Return the (X, Y) coordinate for the center point of the cell that contains the specified text.  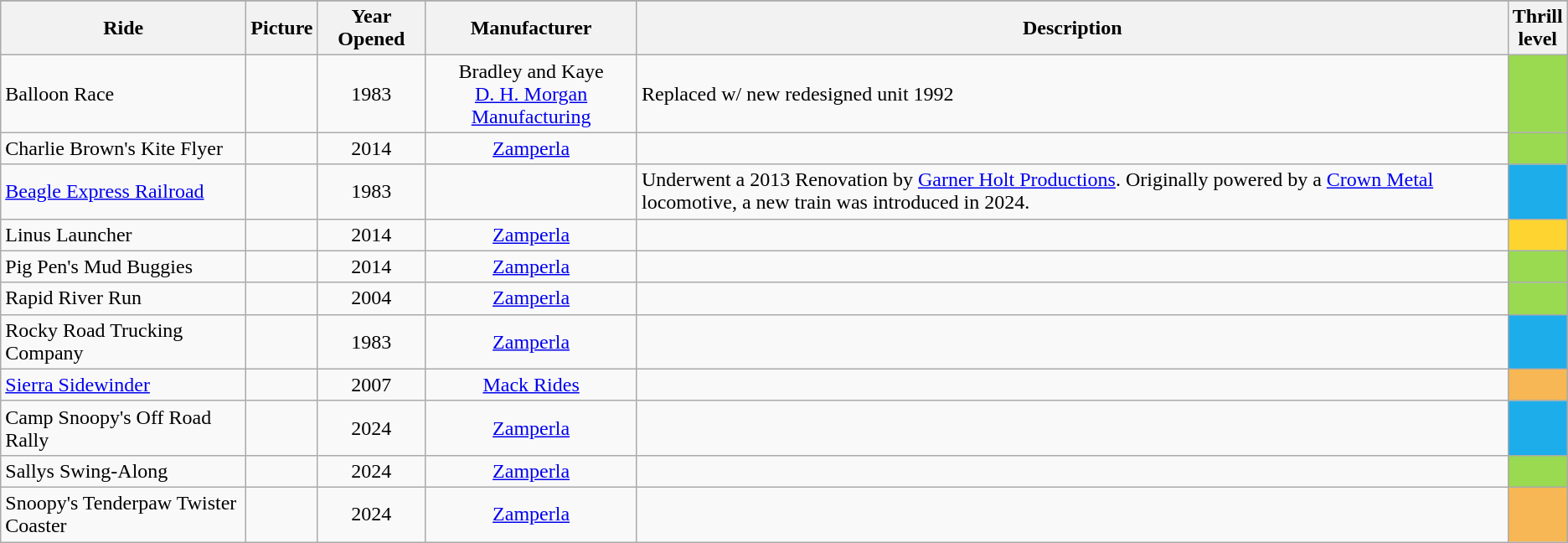
Replaced w/ new redesigned unit 1992 (1072, 94)
Manufacturer (531, 28)
Linus Launcher (124, 235)
Year Opened (372, 28)
Rapid River Run (124, 298)
2007 (372, 385)
Description (1072, 28)
Picture (281, 28)
Mack Rides (531, 385)
Bradley and KayeD. H. Morgan Manufacturing (531, 94)
Pig Pen's Mud Buggies (124, 266)
2004 (372, 298)
Charlie Brown's Kite Flyer (124, 148)
Snoopy's Tenderpaw Twister Coaster (124, 515)
Ride (124, 28)
Beagle Express Railroad (124, 191)
Sierra Sidewinder (124, 385)
Balloon Race (124, 94)
Underwent a 2013 Renovation by Garner Holt Productions. Originally powered by a Crown Metal locomotive, a new train was introduced in 2024. (1072, 191)
Thrill level (1538, 28)
Camp Snoopy's Off Road Rally (124, 427)
Sallys Swing-Along (124, 471)
Rocky Road Trucking Company (124, 342)
